Detect which cell encompasses the target text, then output its [x, y] center coordinate. 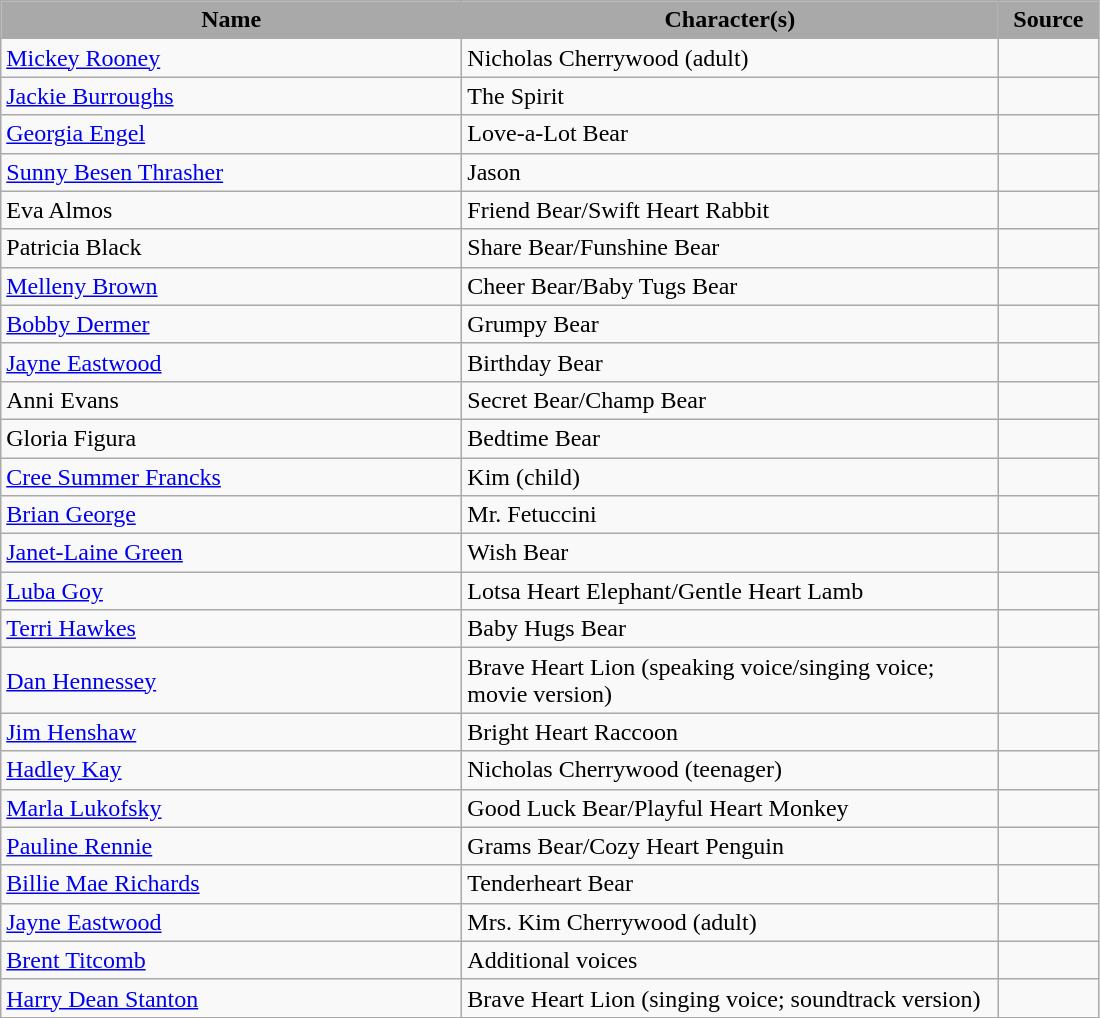
Cree Summer Francks [232, 477]
Friend Bear/Swift Heart Rabbit [730, 210]
Brave Heart Lion (speaking voice/singing voice; movie version) [730, 680]
Cheer Bear/Baby Tugs Bear [730, 286]
Wish Bear [730, 553]
Brent Titcomb [232, 960]
Brave Heart Lion (singing voice; soundtrack version) [730, 998]
Lotsa Heart Elephant/Gentle Heart Lamb [730, 591]
Grams Bear/Cozy Heart Penguin [730, 846]
Jackie Burroughs [232, 96]
Mickey Rooney [232, 58]
Dan Hennessey [232, 680]
Harry Dean Stanton [232, 998]
Marla Lukofsky [232, 808]
Nicholas Cherrywood (teenager) [730, 770]
Georgia Engel [232, 134]
Sunny Besen Thrasher [232, 172]
Birthday Bear [730, 362]
Billie Mae Richards [232, 884]
Share Bear/Funshine Bear [730, 248]
Jason [730, 172]
Hadley Kay [232, 770]
Mr. Fetuccini [730, 515]
Pauline Rennie [232, 846]
Name [232, 20]
Brian George [232, 515]
Terri Hawkes [232, 629]
Melleny Brown [232, 286]
Janet-Laine Green [232, 553]
Secret Bear/Champ Bear [730, 400]
Mrs. Kim Cherrywood (adult) [730, 922]
Eva Almos [232, 210]
Luba Goy [232, 591]
Bright Heart Raccoon [730, 732]
Tenderheart Bear [730, 884]
Jim Henshaw [232, 732]
Grumpy Bear [730, 324]
The Spirit [730, 96]
Character(s) [730, 20]
Additional voices [730, 960]
Anni Evans [232, 400]
Baby Hugs Bear [730, 629]
Love-a-Lot Bear [730, 134]
Gloria Figura [232, 438]
Nicholas Cherrywood (adult) [730, 58]
Good Luck Bear/Playful Heart Monkey [730, 808]
Bedtime Bear [730, 438]
Source [1048, 20]
Patricia Black [232, 248]
Bobby Dermer [232, 324]
Kim (child) [730, 477]
